Extract the [X, Y] coordinate from the center of the cell holding the provided text.  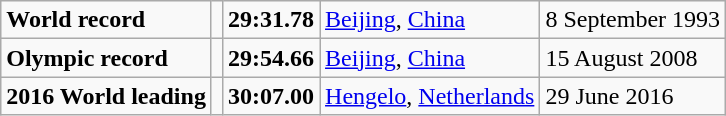
Hengelo, Netherlands [430, 96]
29:31.78 [270, 20]
29 June 2016 [633, 96]
World record [106, 20]
Olympic record [106, 58]
29:54.66 [270, 58]
2016 World leading [106, 96]
8 September 1993 [633, 20]
30:07.00 [270, 96]
15 August 2008 [633, 58]
